Output the (X, Y) coordinate of the center of the cell containing the given text.  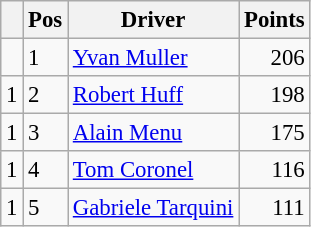
5 (46, 208)
175 (274, 133)
Gabriele Tarquini (154, 208)
Pos (46, 20)
Tom Coronel (154, 170)
198 (274, 95)
Yvan Muller (154, 58)
3 (46, 133)
111 (274, 208)
2 (46, 95)
206 (274, 58)
116 (274, 170)
4 (46, 170)
Points (274, 20)
Driver (154, 20)
Robert Huff (154, 95)
Alain Menu (154, 133)
